Scan for the cell matching the given text and deliver its (x, y) coordinate at center. 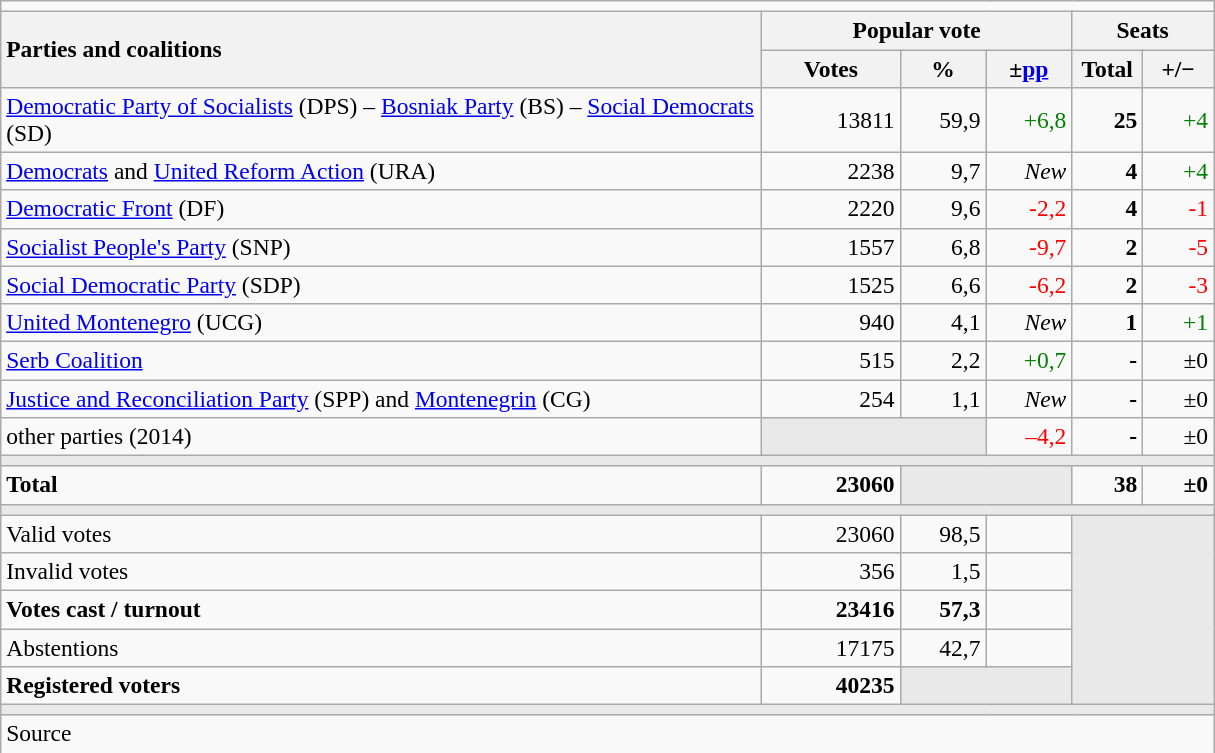
40235 (831, 685)
% (943, 68)
Source (608, 734)
-5 (1178, 247)
2220 (831, 209)
Social Democratic Party (SDP) (382, 285)
17175 (831, 647)
-3 (1178, 285)
+1 (1178, 322)
Democratic Front (DF) (382, 209)
1557 (831, 247)
1,5 (943, 571)
356 (831, 571)
25 (1108, 120)
940 (831, 322)
other parties (2014) (382, 436)
Seats (1143, 30)
4,1 (943, 322)
-1 (1178, 209)
1 (1108, 322)
Democrats and United Reform Action (URA) (382, 171)
2,2 (943, 360)
13811 (831, 120)
Votes cast / turnout (382, 609)
-6,2 (1029, 285)
9,7 (943, 171)
-9,7 (1029, 247)
Socialist People's Party (SNP) (382, 247)
1525 (831, 285)
Abstentions (382, 647)
United Montenegro (UCG) (382, 322)
59,9 (943, 120)
98,5 (943, 534)
Votes (831, 68)
23416 (831, 609)
6,8 (943, 247)
Parties and coalitions (382, 49)
42,7 (943, 647)
Registered voters (382, 685)
+6,8 (1029, 120)
515 (831, 360)
Valid votes (382, 534)
Popular vote (917, 30)
57,3 (943, 609)
1,1 (943, 398)
38 (1108, 485)
9,6 (943, 209)
254 (831, 398)
Democratic Party of Socialists (DPS) – Bosniak Party (BS) – Social Democrats (SD) (382, 120)
Justice and Reconciliation Party (SPP) and Montenegrin (CG) (382, 398)
+0,7 (1029, 360)
-2,2 (1029, 209)
–4,2 (1029, 436)
+/− (1178, 68)
6,6 (943, 285)
±pp (1029, 68)
Invalid votes (382, 571)
Serb Coalition (382, 360)
2238 (831, 171)
